Capture the cell that displays the provided text and extract its [X, Y] central coordinate. 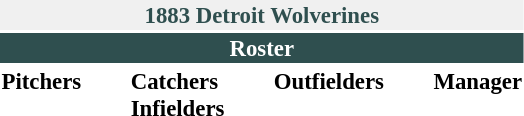
1883 Detroit Wolverines [262, 15]
Roster [262, 48]
